Detect which cell encompasses the target text, then output its [x, y] center coordinate. 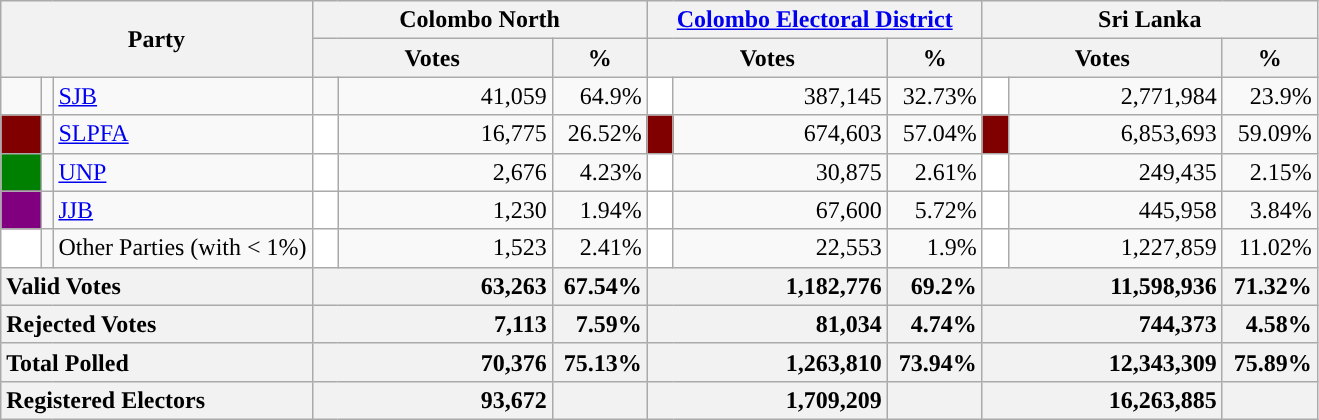
445,958 [1115, 210]
249,435 [1115, 172]
75.13% [600, 362]
6,853,693 [1115, 134]
387,145 [780, 96]
11.02% [1270, 248]
23.9% [1270, 96]
59.09% [1270, 134]
7,113 [432, 324]
1,227,859 [1115, 248]
16,775 [445, 134]
3.84% [1270, 210]
Party [156, 39]
4.74% [934, 324]
71.32% [1270, 286]
SJB [182, 96]
57.04% [934, 134]
4.58% [1270, 324]
1.94% [600, 210]
2.41% [600, 248]
Sri Lanka [1150, 20]
1,230 [445, 210]
Other Parties (with < 1%) [182, 248]
2.15% [1270, 172]
SLPFA [182, 134]
73.94% [934, 362]
Rejected Votes [156, 324]
2,771,984 [1115, 96]
93,672 [432, 400]
5.72% [934, 210]
2,676 [445, 172]
JJB [182, 210]
7.59% [600, 324]
32.73% [934, 96]
Valid Votes [156, 286]
30,875 [780, 172]
674,603 [780, 134]
22,553 [780, 248]
Colombo Electoral District [814, 20]
69.2% [934, 286]
67.54% [600, 286]
Registered Electors [156, 400]
12,343,309 [1102, 362]
1,523 [445, 248]
1.9% [934, 248]
1,182,776 [767, 286]
4.23% [600, 172]
Total Polled [156, 362]
UNP [182, 172]
26.52% [600, 134]
744,373 [1102, 324]
1,709,209 [767, 400]
41,059 [445, 96]
Colombo North [480, 20]
11,598,936 [1102, 286]
75.89% [1270, 362]
16,263,885 [1102, 400]
67,600 [780, 210]
1,263,810 [767, 362]
64.9% [600, 96]
2.61% [934, 172]
70,376 [432, 362]
81,034 [767, 324]
63,263 [432, 286]
